Scan for the cell matching the given text and deliver its [x, y] coordinate at center. 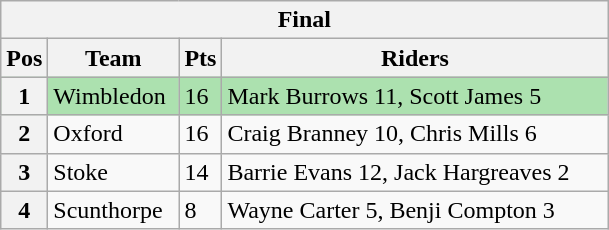
Barrie Evans 12, Jack Hargreaves 2 [415, 172]
Stoke [114, 172]
2 [24, 134]
Craig Branney 10, Chris Mills 6 [415, 134]
3 [24, 172]
Pts [200, 58]
Wimbledon [114, 96]
8 [200, 210]
Mark Burrows 11, Scott James 5 [415, 96]
Wayne Carter 5, Benji Compton 3 [415, 210]
Riders [415, 58]
Team [114, 58]
4 [24, 210]
Scunthorpe [114, 210]
Final [304, 20]
14 [200, 172]
Oxford [114, 134]
Pos [24, 58]
1 [24, 96]
